Identify which cell holds the provided text, then report its [X, Y] central coordinate. 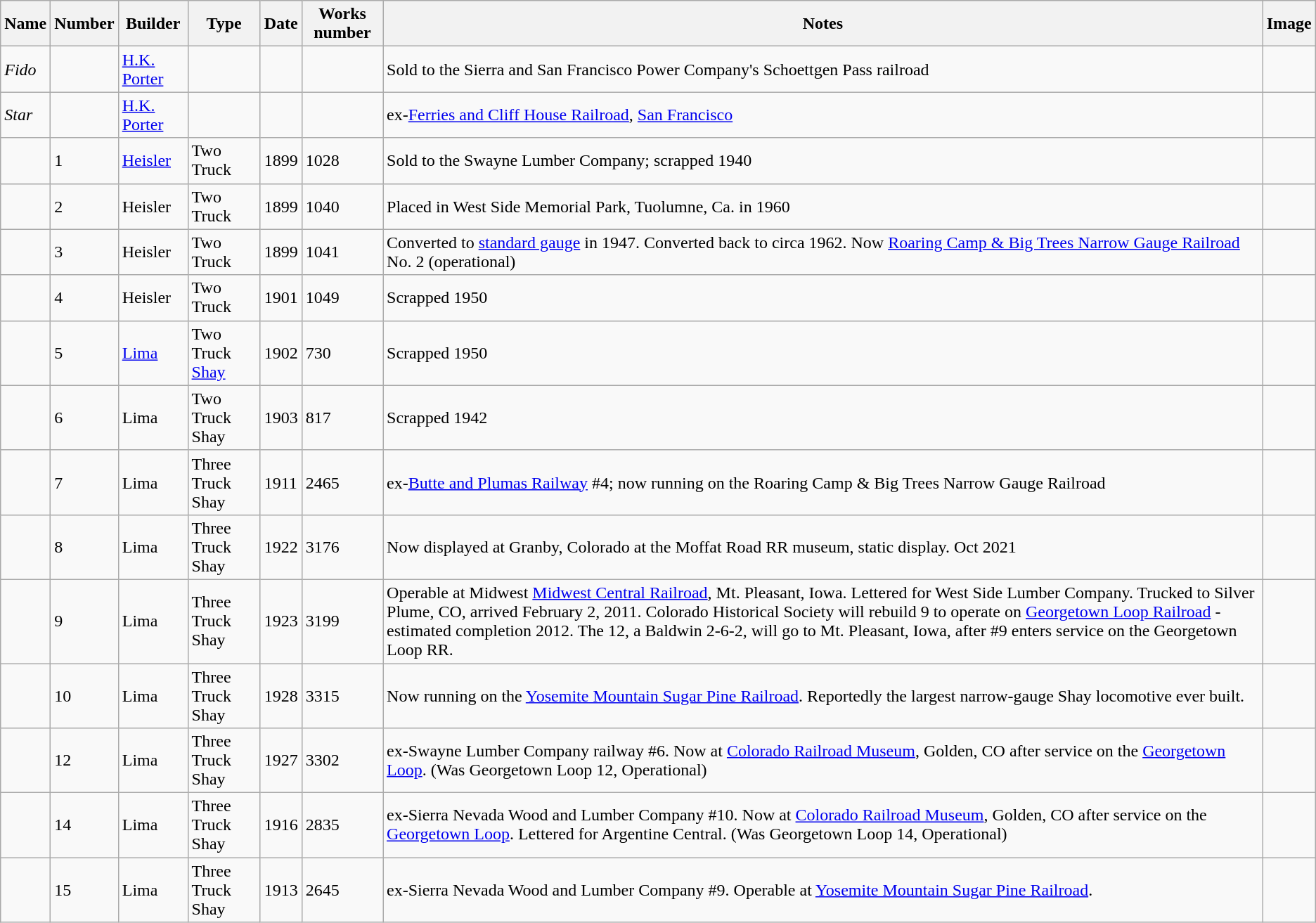
2 [84, 207]
1928 [281, 696]
Placed in West Side Memorial Park, Tuolumne, Ca. in 1960 [823, 207]
3315 [342, 696]
1913 [281, 890]
7 [84, 482]
Notes [823, 24]
12 [84, 761]
10 [84, 696]
Image [1289, 24]
1 [84, 160]
1040 [342, 207]
1049 [342, 298]
1041 [342, 252]
1923 [281, 621]
817 [342, 418]
14 [84, 825]
3176 [342, 547]
Sold to the Sierra and San Francisco Power Company's Schoettgen Pass railroad [823, 69]
ex-Ferries and Cliff House Railroad, San Francisco [823, 115]
Now running on the Yosemite Mountain Sugar Pine Railroad. Reportedly the largest narrow-gauge Shay locomotive ever built. [823, 696]
730 [342, 353]
Sold to the Swayne Lumber Company; scrapped 1940 [823, 160]
Converted to standard gauge in 1947. Converted back to circa 1962. Now Roaring Camp & Big Trees Narrow Gauge Railroad No. 2 (operational) [823, 252]
1028 [342, 160]
15 [84, 890]
1922 [281, 547]
3302 [342, 761]
9 [84, 621]
Builder [153, 24]
1927 [281, 761]
1902 [281, 353]
2465 [342, 482]
2835 [342, 825]
Works number [342, 24]
Now displayed at Granby, Colorado at the Moffat Road RR museum, static display. Oct 2021 [823, 547]
5 [84, 353]
ex-Butte and Plumas Railway #4; now running on the Roaring Camp & Big Trees Narrow Gauge Railroad [823, 482]
Star [25, 115]
1911 [281, 482]
Type [224, 24]
1901 [281, 298]
Scrapped 1942 [823, 418]
6 [84, 418]
Name [25, 24]
3199 [342, 621]
3 [84, 252]
1903 [281, 418]
ex-Sierra Nevada Wood and Lumber Company #9. Operable at Yosemite Mountain Sugar Pine Railroad. [823, 890]
2645 [342, 890]
4 [84, 298]
1916 [281, 825]
Fido [25, 69]
Date [281, 24]
8 [84, 547]
Number [84, 24]
